Scan for the cell matching the given text and deliver its (X, Y) coordinate at center. 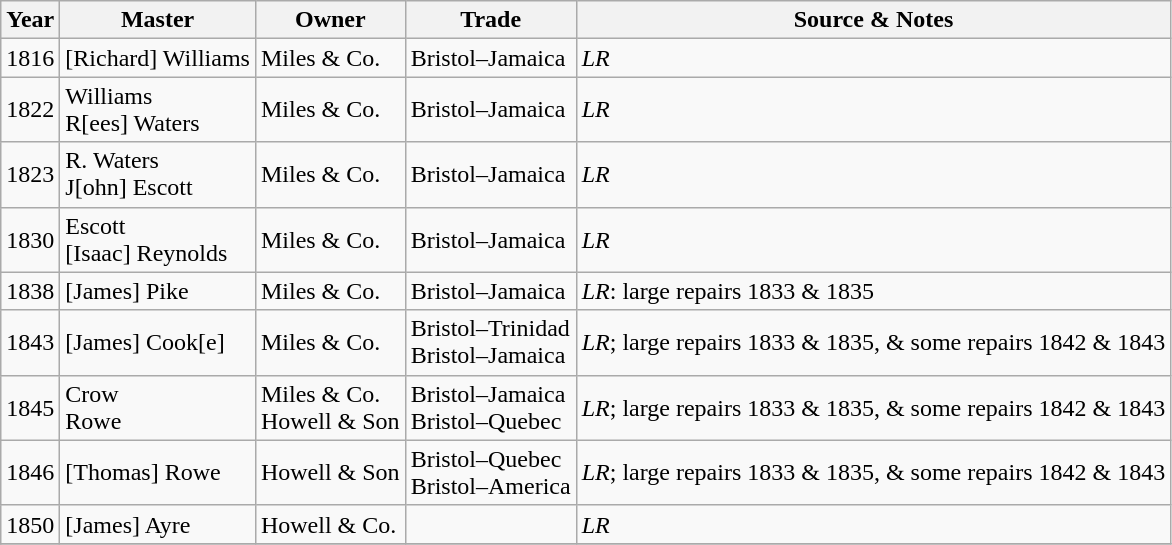
1816 (30, 58)
Bristol–JamaicaBristol–Quebec (490, 408)
1850 (30, 524)
Bristol–TrinidadBristol–Jamaica (490, 342)
WilliamsR[ees] Waters (158, 110)
[Thomas] Rowe (158, 472)
[James] Cook[e] (158, 342)
[James] Pike (158, 291)
Escott[Isaac] Reynolds (158, 240)
Year (30, 20)
1823 (30, 174)
Howell & Son (330, 472)
1822 (30, 110)
CrowRowe (158, 408)
[James] Ayre (158, 524)
Master (158, 20)
1838 (30, 291)
1845 (30, 408)
Owner (330, 20)
Trade (490, 20)
LR: large repairs 1833 & 1835 (874, 291)
Bristol–QuebecBristol–America (490, 472)
Source & Notes (874, 20)
1846 (30, 472)
1843 (30, 342)
[Richard] Williams (158, 58)
Howell & Co. (330, 524)
Miles & Co.Howell & Son (330, 408)
1830 (30, 240)
R. WatersJ[ohn] Escott (158, 174)
